From the cell containing the given text, extract its center point as [x, y] coordinate. 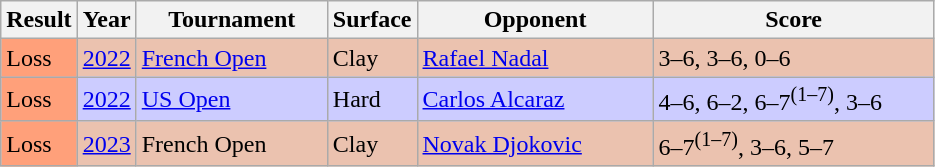
US Open [232, 100]
Rafael Nadal [535, 58]
Score [794, 20]
Hard [372, 100]
Novak Djokovic [535, 144]
Surface [372, 20]
6–7(1–7), 3–6, 5–7 [794, 144]
2023 [106, 144]
3–6, 3–6, 0–6 [794, 58]
Tournament [232, 20]
Carlos Alcaraz [535, 100]
Year [106, 20]
Opponent [535, 20]
4–6, 6–2, 6–7(1–7), 3–6 [794, 100]
Result [39, 20]
